Output the [x, y] coordinate of the center of the cell containing the given text.  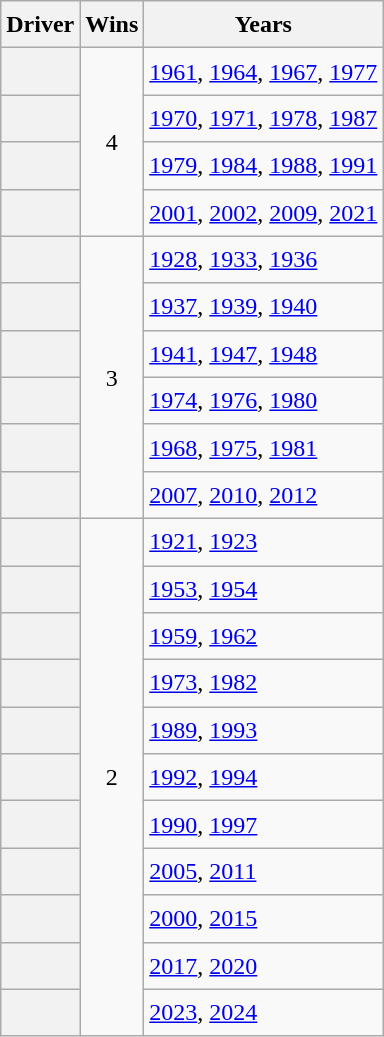
2 [112, 777]
1928, 1933, 1936 [264, 260]
1968, 1975, 1981 [264, 448]
2001, 2002, 2009, 2021 [264, 212]
Years [264, 24]
1953, 1954 [264, 590]
1941, 1947, 1948 [264, 354]
Wins [112, 24]
2023, 2024 [264, 1012]
3 [112, 377]
1961, 1964, 1967, 1977 [264, 72]
1990, 1997 [264, 824]
Driver [40, 24]
1979, 1984, 1988, 1991 [264, 166]
1973, 1982 [264, 684]
1974, 1976, 1980 [264, 400]
1937, 1939, 1940 [264, 306]
2007, 2010, 2012 [264, 494]
2005, 2011 [264, 872]
1992, 1994 [264, 778]
1921, 1923 [264, 542]
1989, 1993 [264, 730]
2000, 2015 [264, 918]
2017, 2020 [264, 966]
1970, 1971, 1978, 1987 [264, 118]
1959, 1962 [264, 636]
4 [112, 142]
